Provide the [X, Y] coordinate of the cell's center where the given text is located.  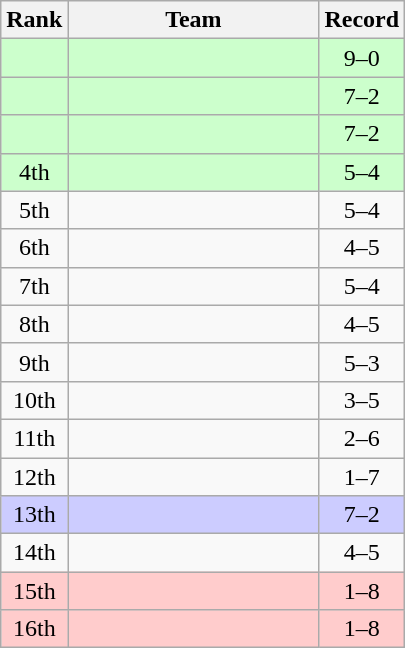
16th [34, 629]
12th [34, 477]
14th [34, 553]
7th [34, 286]
9th [34, 362]
5th [34, 210]
4th [34, 172]
10th [34, 400]
2–6 [362, 438]
8th [34, 324]
15th [34, 591]
13th [34, 515]
1–7 [362, 477]
6th [34, 248]
9–0 [362, 58]
5–3 [362, 362]
3–5 [362, 400]
Rank [34, 20]
11th [34, 438]
Team [194, 20]
Record [362, 20]
